Return the [X, Y] coordinate for the center point of the cell that contains the specified text.  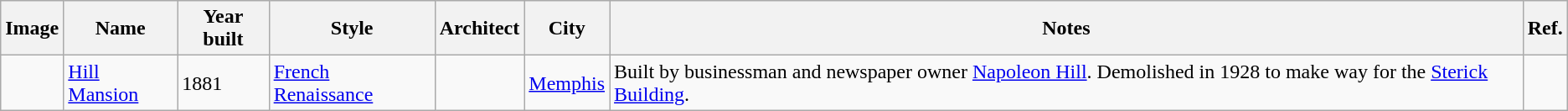
Notes [1067, 29]
Hill Mansion [121, 82]
1881 [224, 82]
Memphis [567, 82]
Year built [224, 29]
Image [32, 29]
Built by businessman and newspaper owner Napoleon Hill. Demolished in 1928 to make way for the Sterick Building. [1067, 82]
French Renaissance [352, 82]
Style [352, 29]
Ref. [1545, 29]
Architect [479, 29]
City [567, 29]
Name [121, 29]
